Return [X, Y] of the center of cell containing provided text 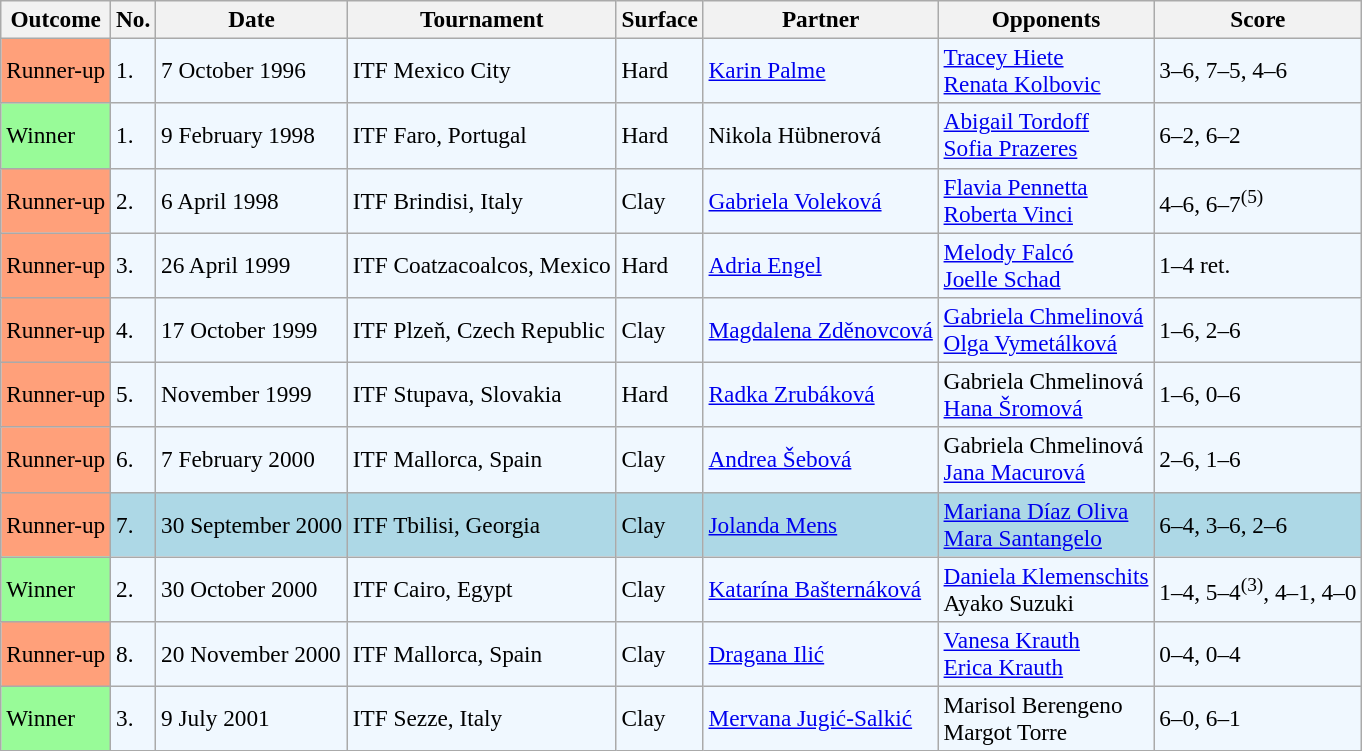
6 April 1998 [252, 200]
7. [134, 524]
ITF Cairo, Egypt [482, 588]
20 November 2000 [252, 654]
Mervana Jugić-Salkić [820, 718]
6. [134, 460]
Surface [660, 19]
ITF Sezze, Italy [482, 718]
Daniela Klemenschits Ayako Suzuki [1046, 588]
Marisol Berengeno Margot Torre [1046, 718]
ITF Stupava, Slovakia [482, 394]
Outcome [56, 19]
Gabriela Chmelinová Hana Šromová [1046, 394]
November 1999 [252, 394]
Karin Palme [820, 70]
Vanesa Krauth Erica Krauth [1046, 654]
Adria Engel [820, 264]
1–6, 0–6 [1258, 394]
7 February 2000 [252, 460]
Jolanda Mens [820, 524]
6–2, 6–2 [1258, 136]
ITF Plzeň, Czech Republic [482, 330]
Tournament [482, 19]
ITF Coatzacoalcos, Mexico [482, 264]
Flavia Pennetta Roberta Vinci [1046, 200]
Mariana Díaz Oliva Mara Santangelo [1046, 524]
Partner [820, 19]
7 October 1996 [252, 70]
17 October 1999 [252, 330]
Opponents [1046, 19]
Katarína Bašternáková [820, 588]
30 October 2000 [252, 588]
3–6, 7–5, 4–6 [1258, 70]
ITF Tbilisi, Georgia [482, 524]
No. [134, 19]
9 February 1998 [252, 136]
Gabriela Chmelinová Olga Vymetálková [1046, 330]
ITF Faro, Portugal [482, 136]
1–6, 2–6 [1258, 330]
Dragana Ilić [820, 654]
6–0, 6–1 [1258, 718]
8. [134, 654]
Tracey Hiete Renata Kolbovic [1046, 70]
Date [252, 19]
Nikola Hübnerová [820, 136]
Gabriela Chmelinová Jana Macurová [1046, 460]
1–4, 5–4(3), 4–1, 4–0 [1258, 588]
4–6, 6–7(5) [1258, 200]
Gabriela Voleková [820, 200]
ITF Brindisi, Italy [482, 200]
0–4, 0–4 [1258, 654]
ITF Mexico City [482, 70]
Andrea Šebová [820, 460]
Score [1258, 19]
Magdalena Zděnovcová [820, 330]
Abigail Tordoff Sofia Prazeres [1046, 136]
6–4, 3–6, 2–6 [1258, 524]
5. [134, 394]
2–6, 1–6 [1258, 460]
1–4 ret. [1258, 264]
Radka Zrubáková [820, 394]
26 April 1999 [252, 264]
4. [134, 330]
30 September 2000 [252, 524]
Melody Falcó Joelle Schad [1046, 264]
9 July 2001 [252, 718]
